For the text-containing cell, return its midpoint in [X, Y] coordinate format. 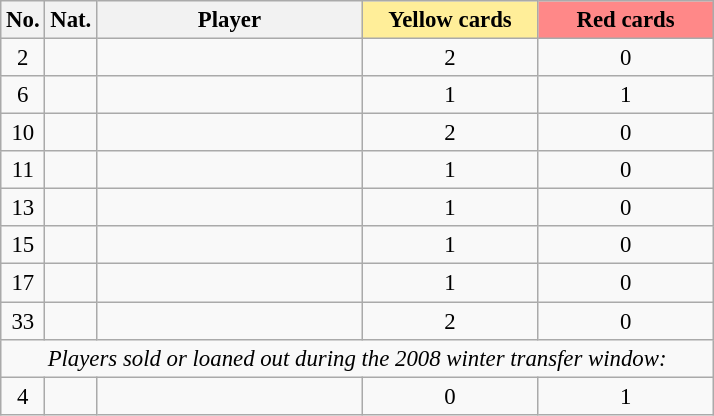
Players sold or loaned out during the 2008 winter transfer window: [358, 358]
No. [23, 20]
15 [23, 245]
Yellow cards [450, 20]
Red cards [626, 20]
33 [23, 321]
13 [23, 208]
17 [23, 283]
11 [23, 170]
6 [23, 95]
10 [23, 133]
Nat. [71, 20]
4 [23, 396]
Player [230, 20]
